Return [X, Y] of the center of cell containing provided text 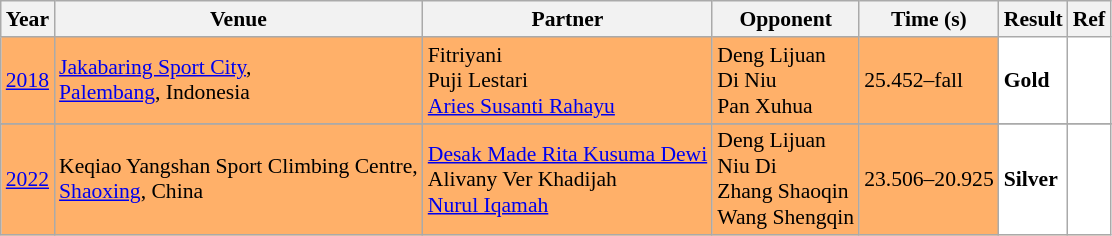
Opponent [786, 19]
Deng Lijuan Niu Di Zhang Shaoqin Wang Shengqin [786, 179]
Fitriyani Puji Lestari Aries Susanti Rahayu [568, 80]
Year [28, 19]
Deng Lijuan Di Niu Pan Xuhua [786, 80]
2018 [28, 80]
Keqiao Yangshan Sport Climbing Centre, Shaoxing, China [238, 179]
Ref [1089, 19]
Desak Made Rita Kusuma Dewi Alivany Ver Khadijah Nurul Iqamah [568, 179]
Jakabaring Sport City, Palembang, Indonesia [238, 80]
Result [1034, 19]
2022 [28, 179]
23.506–20.925 [929, 179]
Gold [1034, 80]
Partner [568, 19]
Silver [1034, 179]
Venue [238, 19]
25.452–fall [929, 80]
Time (s) [929, 19]
